Extract the [X, Y] coordinate from the center of the cell holding the provided text.  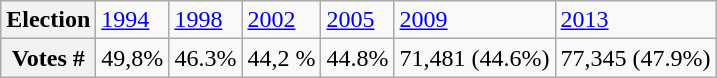
2009 [474, 20]
2013 [636, 20]
2005 [358, 20]
1998 [206, 20]
77,345 (47.9%) [636, 58]
49,8% [132, 58]
Election [48, 20]
44.8% [358, 58]
71,481 (44.6%) [474, 58]
2002 [282, 20]
46.3% [206, 58]
1994 [132, 20]
Votes # [48, 58]
44,2 % [282, 58]
